Find where the given text appears and provide that cell's center as [X, Y] coordinate. 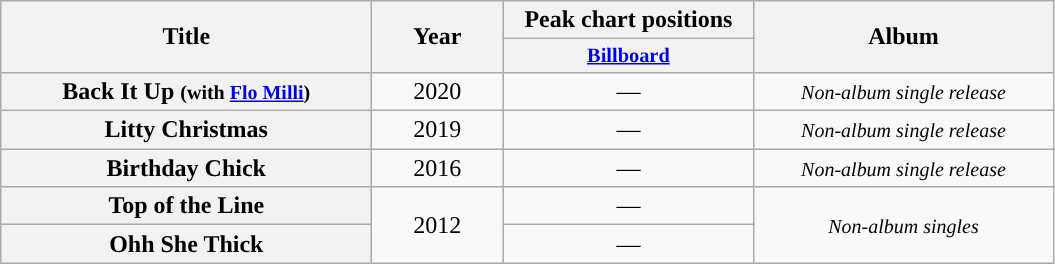
2012 [438, 225]
2016 [438, 168]
Back It Up (with Flo Milli) [186, 91]
Top of the Line [186, 206]
Peak chart positions [628, 20]
Ohh She Thick [186, 244]
Year [438, 37]
Litty Christmas [186, 130]
2020 [438, 91]
2019 [438, 130]
Birthday Chick [186, 168]
Non-album singles [904, 225]
Billboard [628, 56]
Album [904, 37]
Title [186, 37]
